Find where the given text appears and provide that cell's center as (X, Y) coordinate. 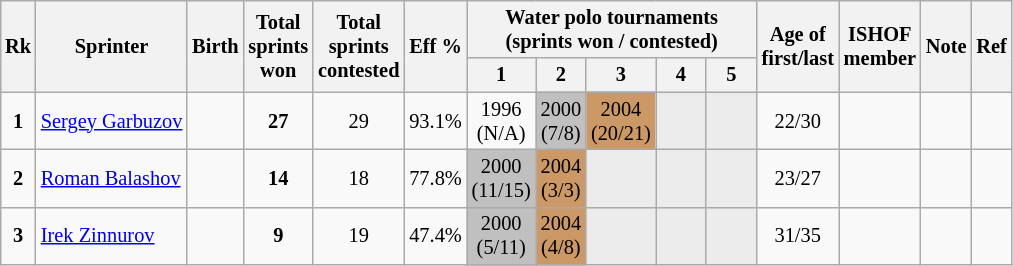
Totalsprintswon (278, 46)
5 (731, 75)
14 (278, 178)
4 (681, 75)
29 (358, 121)
Sergey Garbuzov (112, 121)
9 (278, 236)
19 (358, 236)
22/30 (798, 121)
Note (946, 46)
18 (358, 178)
Ref (991, 46)
Rk (18, 46)
2000(11/15) (502, 178)
Age offirst/last (798, 46)
93.1% (435, 121)
2004(4/8) (561, 236)
Totalsprintscontested (358, 46)
77.8% (435, 178)
Irek Zinnurov (112, 236)
2000(5/11) (502, 236)
1996(N/A) (502, 121)
Roman Balashov (112, 178)
Birth (215, 46)
47.4% (435, 236)
23/27 (798, 178)
31/35 (798, 236)
2004(20/21) (621, 121)
2000(7/8) (561, 121)
Sprinter (112, 46)
Eff % (435, 46)
ISHOFmember (880, 46)
2004(3/3) (561, 178)
Water polo tournaments(sprints won / contested) (612, 29)
27 (278, 121)
